Locate the cell with the specified text and output its (x, y) center coordinate. 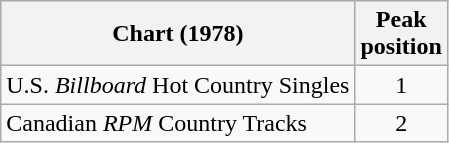
1 (401, 85)
Peakposition (401, 34)
Canadian RPM Country Tracks (178, 123)
U.S. Billboard Hot Country Singles (178, 85)
Chart (1978) (178, 34)
2 (401, 123)
